Scan for the cell matching the given text and deliver its (X, Y) coordinate at center. 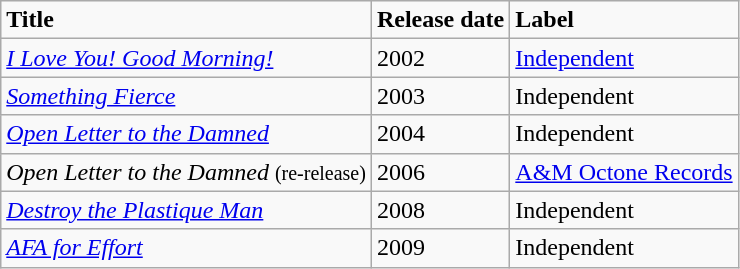
2008 (440, 210)
Open Letter to the Damned (re-release) (186, 172)
Title (186, 20)
Release date (440, 20)
Open Letter to the Damned (186, 134)
Label (624, 20)
I Love You! Good Morning! (186, 58)
2003 (440, 96)
2002 (440, 58)
Destroy the Plastique Man (186, 210)
A&M Octone Records (624, 172)
AFA for Effort (186, 248)
2009 (440, 248)
2004 (440, 134)
2006 (440, 172)
Something Fierce (186, 96)
